Identify which cell holds the provided text, then report its (X, Y) central coordinate. 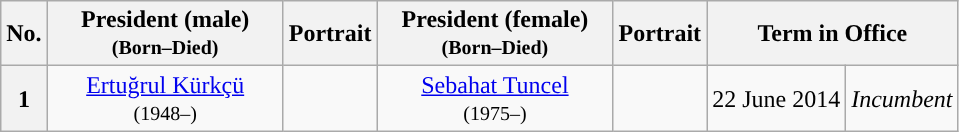
22 June 2014 (776, 98)
Term in Office (832, 34)
President (female)(Born–Died) (495, 34)
No. (24, 34)
Sebahat Tuncel(1975–) (495, 98)
President (male)(Born–Died) (165, 34)
1 (24, 98)
Incumbent (902, 98)
Ertuğrul Kürkçü(1948–) (165, 98)
